Return (X, Y) of the center of cell containing provided text 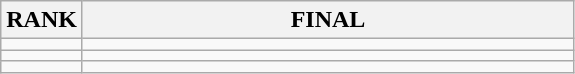
RANK (42, 20)
FINAL (328, 20)
